Provide the (X, Y) coordinate of the cell's center where the given text is located.  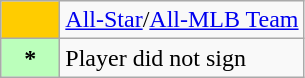
* (30, 58)
All-Star/All-MLB Team (182, 20)
Player did not sign (182, 58)
